Scan for the cell matching the given text and deliver its [x, y] coordinate at center. 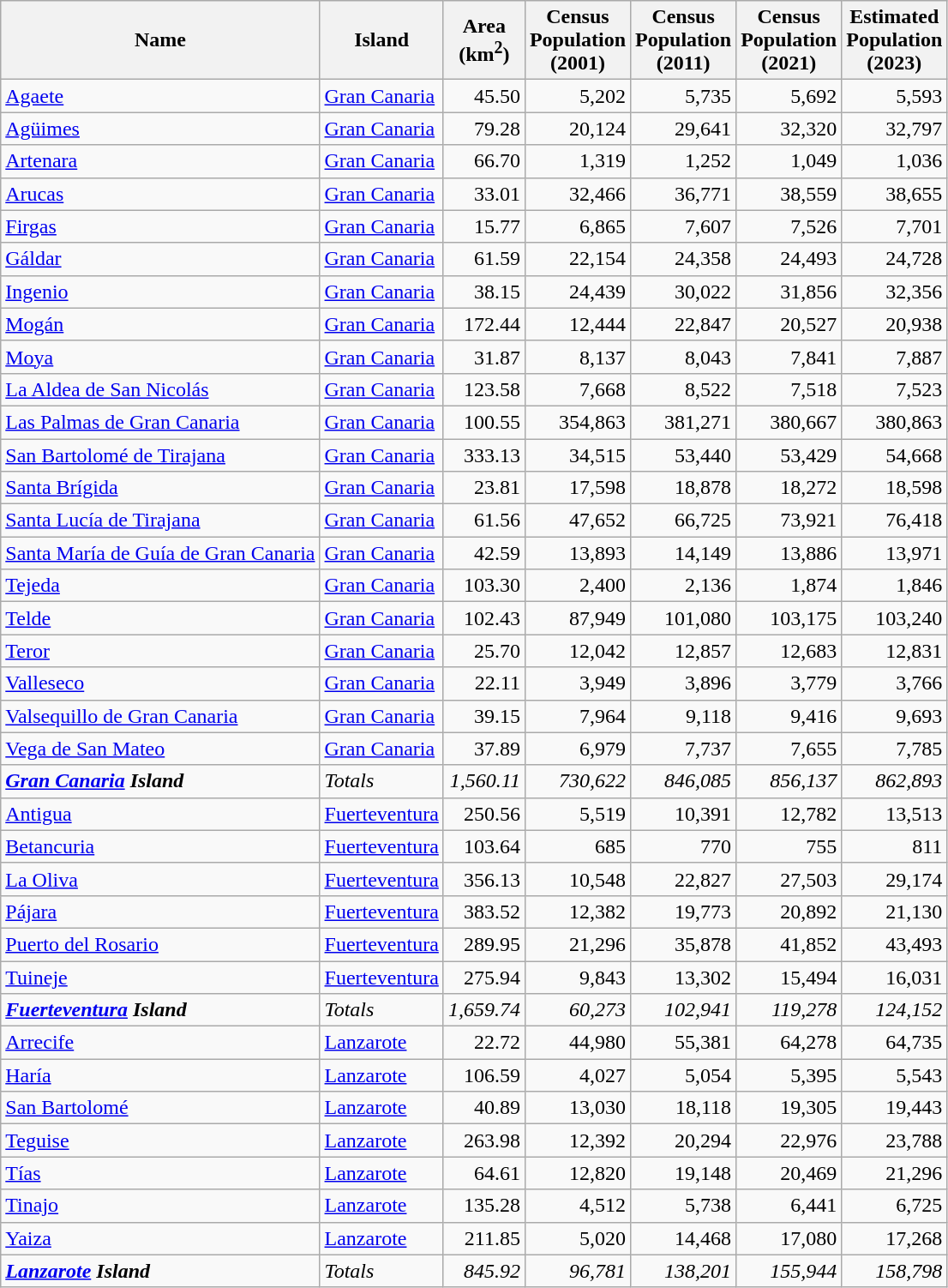
Pájara [160, 912]
5,692 [789, 96]
7,518 [789, 389]
32,320 [789, 129]
96,781 [578, 1271]
6,725 [895, 1206]
106.59 [483, 1075]
12,857 [684, 651]
1,874 [789, 586]
Gran Canaria Island [160, 781]
Santa María de Guía de Gran Canaria [160, 553]
64,735 [895, 1043]
250.56 [483, 814]
158,798 [895, 1271]
60,273 [578, 1010]
61.59 [483, 259]
53,429 [789, 455]
13,302 [684, 977]
6,865 [578, 226]
155,944 [789, 1271]
66.70 [483, 161]
4,512 [578, 1206]
17,268 [895, 1238]
333.13 [483, 455]
Arucas [160, 194]
7,841 [789, 357]
73,921 [789, 521]
CensusPopulation(2001) [578, 40]
124,152 [895, 1010]
22,976 [789, 1141]
55,381 [684, 1043]
12,683 [789, 651]
18,118 [684, 1108]
12,392 [578, 1141]
22,154 [578, 259]
22.72 [483, 1043]
730,622 [578, 781]
18,272 [789, 488]
354,863 [578, 422]
1,252 [684, 161]
138,201 [684, 1271]
5,735 [684, 96]
22,827 [684, 879]
102,941 [684, 1010]
275.94 [483, 977]
8,137 [578, 357]
770 [684, 846]
19,305 [789, 1108]
13,513 [895, 814]
22,847 [684, 324]
18,878 [684, 488]
7,526 [789, 226]
Teror [160, 651]
2,136 [684, 586]
San Bartolomé de Tirajana [160, 455]
22.11 [483, 683]
Artenara [160, 161]
289.95 [483, 944]
23,788 [895, 1141]
38,559 [789, 194]
5,519 [578, 814]
9,693 [895, 716]
755 [789, 846]
1,049 [789, 161]
845.92 [483, 1271]
135.28 [483, 1206]
4,027 [578, 1075]
19,773 [684, 912]
34,515 [578, 455]
La Aldea de San Nicolás [160, 389]
685 [578, 846]
12,831 [895, 651]
12,444 [578, 324]
39.15 [483, 716]
27,503 [789, 879]
7,655 [789, 749]
5,593 [895, 96]
Agaete [160, 96]
41,852 [789, 944]
12,782 [789, 814]
9,118 [684, 716]
Betancuria [160, 846]
87,949 [578, 618]
61.56 [483, 521]
Lanzarote Island [160, 1271]
13,886 [789, 553]
862,893 [895, 781]
40.89 [483, 1108]
42.59 [483, 553]
119,278 [789, 1010]
103,175 [789, 618]
66,725 [684, 521]
211.85 [483, 1238]
Tías [160, 1173]
Santa Lucía de Tirajana [160, 521]
Vega de San Mateo [160, 749]
Antigua [160, 814]
37.89 [483, 749]
19,443 [895, 1108]
7,737 [684, 749]
18,598 [895, 488]
1,846 [895, 586]
856,137 [789, 781]
103,240 [895, 618]
381,271 [684, 422]
20,527 [789, 324]
CensusPopulation(2011) [684, 40]
Ingenio [160, 292]
EstimatedPopulation(2023) [895, 40]
San Bartolomé [160, 1108]
64,278 [789, 1043]
1,319 [578, 161]
20,294 [684, 1141]
Valleseco [160, 683]
Teguise [160, 1141]
5,202 [578, 96]
8,522 [684, 389]
Tuineje [160, 977]
846,085 [684, 781]
7,668 [578, 389]
10,391 [684, 814]
15.77 [483, 226]
32,356 [895, 292]
38,655 [895, 194]
Yaiza [160, 1238]
1,560.11 [483, 781]
356.13 [483, 879]
30,022 [684, 292]
Gáldar [160, 259]
36,771 [684, 194]
64.61 [483, 1173]
32,466 [578, 194]
24,439 [578, 292]
17,598 [578, 488]
38.15 [483, 292]
29,641 [684, 129]
20,892 [789, 912]
100.55 [483, 422]
Puerto del Rosario [160, 944]
32,797 [895, 129]
5,054 [684, 1075]
Moya [160, 357]
13,030 [578, 1108]
54,668 [895, 455]
101,080 [684, 618]
16,031 [895, 977]
7,523 [895, 389]
9,416 [789, 716]
24,358 [684, 259]
5,738 [684, 1206]
1,659.74 [483, 1010]
20,469 [789, 1173]
7,785 [895, 749]
45.50 [483, 96]
380,667 [789, 422]
3,896 [684, 683]
31.87 [483, 357]
53,440 [684, 455]
14,149 [684, 553]
7,964 [578, 716]
La Oliva [160, 879]
Tejeda [160, 586]
79.28 [483, 129]
44,980 [578, 1043]
25.70 [483, 651]
380,863 [895, 422]
24,493 [789, 259]
Haría [160, 1075]
7,607 [684, 226]
Agüimes [160, 129]
20,124 [578, 129]
1,036 [895, 161]
263.98 [483, 1141]
Area(km2) [483, 40]
9,843 [578, 977]
5,543 [895, 1075]
31,856 [789, 292]
21,130 [895, 912]
172.44 [483, 324]
76,418 [895, 521]
Name [160, 40]
Telde [160, 618]
10,548 [578, 879]
13,893 [578, 553]
7,701 [895, 226]
23.81 [483, 488]
29,174 [895, 879]
13,971 [895, 553]
383.52 [483, 912]
7,887 [895, 357]
17,080 [789, 1238]
14,468 [684, 1238]
103.30 [483, 586]
Santa Brígida [160, 488]
6,441 [789, 1206]
Firgas [160, 226]
5,395 [789, 1075]
35,878 [684, 944]
43,493 [895, 944]
Island [381, 40]
3,766 [895, 683]
102.43 [483, 618]
47,652 [578, 521]
Fuerteventura Island [160, 1010]
19,148 [684, 1173]
6,979 [578, 749]
3,779 [789, 683]
33.01 [483, 194]
15,494 [789, 977]
12,820 [578, 1173]
CensusPopulation(2021) [789, 40]
123.58 [483, 389]
5,020 [578, 1238]
Valsequillo de Gran Canaria [160, 716]
24,728 [895, 259]
8,043 [684, 357]
Arrecife [160, 1043]
12,042 [578, 651]
2,400 [578, 586]
103.64 [483, 846]
20,938 [895, 324]
Mogán [160, 324]
Tinajo [160, 1206]
3,949 [578, 683]
12,382 [578, 912]
Las Palmas de Gran Canaria [160, 422]
811 [895, 846]
